Pinpoint the cell where the given text exists, returning its (X, Y) midpoint coordinate. 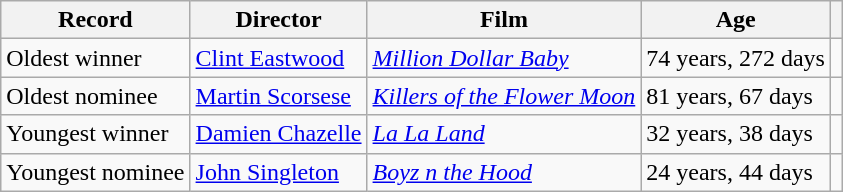
74 years, 272 days (736, 58)
Oldest winner (96, 58)
Film (504, 20)
Boyz n the Hood (504, 172)
La La Land (504, 134)
John Singleton (278, 172)
Age (736, 20)
Director (278, 20)
Youngest winner (96, 134)
Clint Eastwood (278, 58)
Oldest nominee (96, 96)
Record (96, 20)
Martin Scorsese (278, 96)
81 years, 67 days (736, 96)
32 years, 38 days (736, 134)
Killers of the Flower Moon (504, 96)
Million Dollar Baby (504, 58)
24 years, 44 days (736, 172)
Damien Chazelle (278, 134)
Youngest nominee (96, 172)
